Pinpoint the cell where the given text exists, returning its (X, Y) midpoint coordinate. 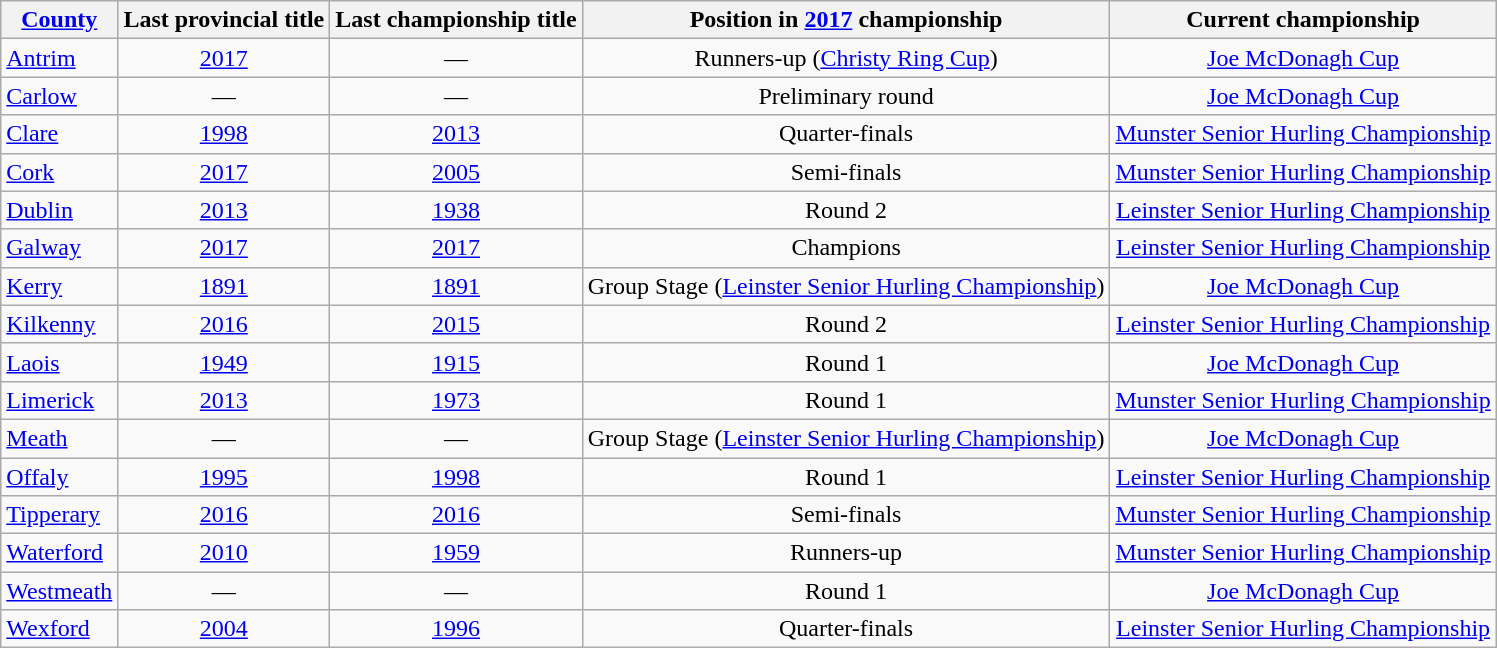
Last provincial title (224, 20)
1938 (456, 210)
Dublin (60, 210)
Clare (60, 134)
Cork (60, 172)
2004 (224, 629)
Limerick (60, 400)
Runners-up (Christy Ring Cup) (846, 58)
1915 (456, 362)
Kilkenny (60, 324)
Position in 2017 championship (846, 20)
2015 (456, 324)
1973 (456, 400)
Last championship title (456, 20)
Galway (60, 248)
Current championship (1303, 20)
Laois (60, 362)
Offaly (60, 477)
Kerry (60, 286)
Westmeath (60, 591)
1949 (224, 362)
Wexford (60, 629)
1995 (224, 477)
Waterford (60, 553)
2010 (224, 553)
Runners-up (846, 553)
County (60, 20)
Antrim (60, 58)
Preliminary round (846, 96)
Meath (60, 438)
2005 (456, 172)
Tipperary (60, 515)
1959 (456, 553)
Carlow (60, 96)
Champions (846, 248)
1996 (456, 629)
